From the cell containing the given text, extract its center point as [x, y] coordinate. 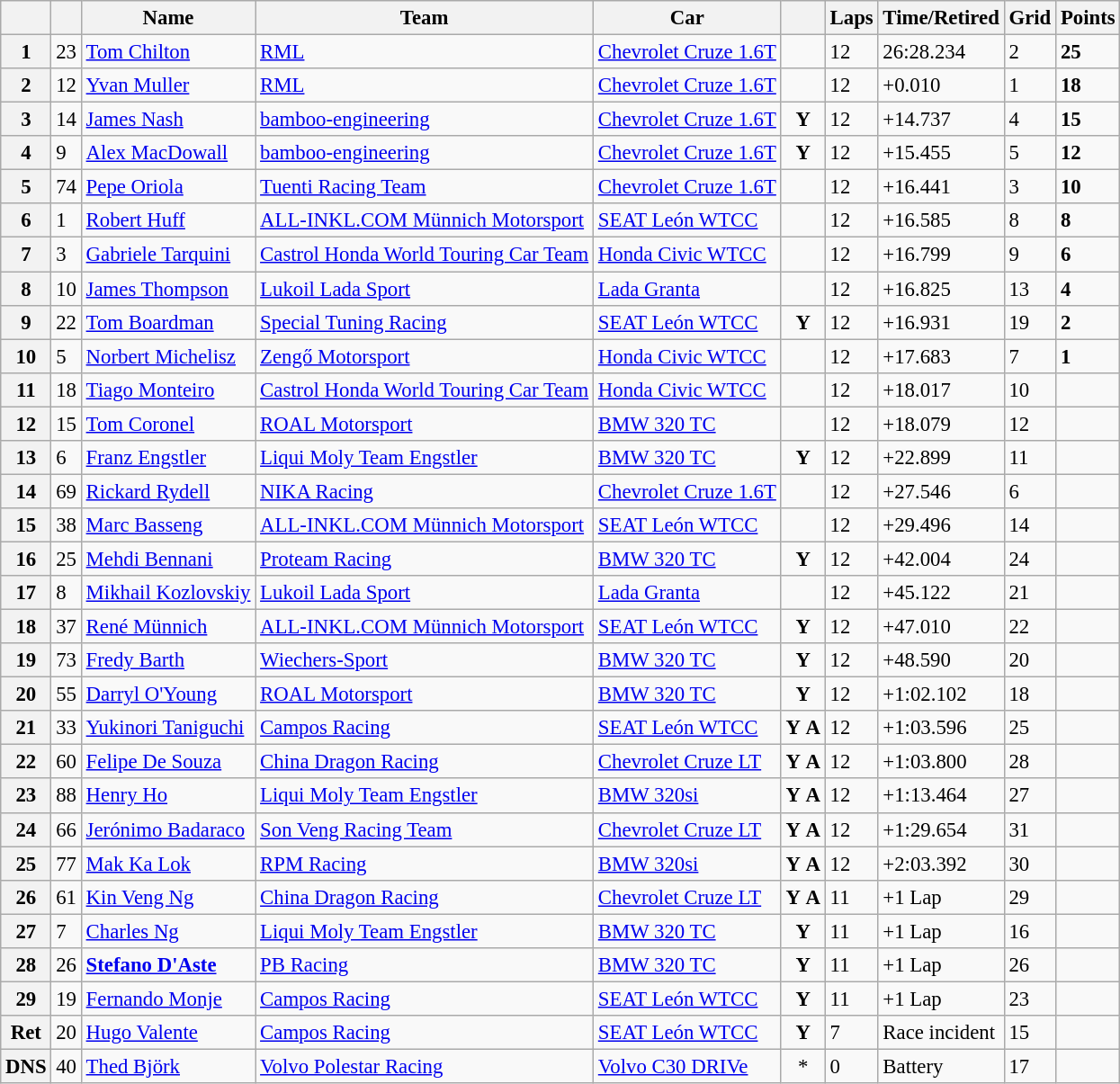
Gabriele Tarquini [167, 255]
James Thompson [167, 289]
PB Racing [425, 965]
Rickard Rydell [167, 491]
Time/Retired [941, 18]
NIKA Racing [425, 491]
69 [67, 491]
+48.590 [941, 660]
Tiago Monteiro [167, 390]
+22.899 [941, 458]
Name [167, 18]
+2:03.392 [941, 864]
+1:03.596 [941, 728]
+18.079 [941, 424]
Points [1089, 18]
30 [1029, 864]
Jerónimo Badaraco [167, 829]
+27.546 [941, 491]
+47.010 [941, 627]
+18.017 [941, 390]
26:28.234 [941, 52]
Robert Huff [167, 220]
+1:03.800 [941, 762]
Felipe De Souza [167, 762]
74 [67, 187]
88 [67, 796]
55 [67, 694]
+1:13.464 [941, 796]
77 [67, 864]
Thed Björk [167, 1066]
Volvo Polestar Racing [425, 1066]
+16.931 [941, 322]
33 [67, 728]
Marc Basseng [167, 525]
+15.455 [941, 153]
Car [687, 18]
Henry Ho [167, 796]
Wiechers-Sport [425, 660]
Darryl O'Young [167, 694]
66 [67, 829]
Ret [26, 1033]
37 [67, 627]
Tuenti Racing Team [425, 187]
Tom Coronel [167, 424]
Norbert Michelisz [167, 356]
Kin Veng Ng [167, 897]
+42.004 [941, 559]
+1:02.102 [941, 694]
Race incident [941, 1033]
Hugo Valente [167, 1033]
Mikhail Kozlovskiy [167, 593]
Volvo C30 DRIVe [687, 1066]
James Nash [167, 120]
Mehdi Bennani [167, 559]
Son Veng Racing Team [425, 829]
38 [67, 525]
31 [1029, 829]
0 [851, 1066]
Mak Ka Lok [167, 864]
Tom Boardman [167, 322]
+16.825 [941, 289]
+45.122 [941, 593]
73 [67, 660]
+14.737 [941, 120]
Fredy Barth [167, 660]
Zengő Motorsport [425, 356]
* [802, 1066]
Grid [1029, 18]
Yvan Muller [167, 85]
61 [67, 897]
Fernando Monje [167, 999]
Battery [941, 1066]
+1:29.654 [941, 829]
Proteam Racing [425, 559]
DNS [26, 1066]
Alex MacDowall [167, 153]
Team [425, 18]
RPM Racing [425, 864]
+16.799 [941, 255]
+0.010 [941, 85]
Yukinori Taniguchi [167, 728]
Special Tuning Racing [425, 322]
Charles Ng [167, 931]
René Münnich [167, 627]
+16.441 [941, 187]
Laps [851, 18]
+29.496 [941, 525]
+16.585 [941, 220]
60 [67, 762]
Tom Chilton [167, 52]
40 [67, 1066]
Pepe Oriola [167, 187]
Stefano D'Aste [167, 965]
+17.683 [941, 356]
Franz Engstler [167, 458]
